Search for the cell housing the specified text and yield its (x, y) center coordinate. 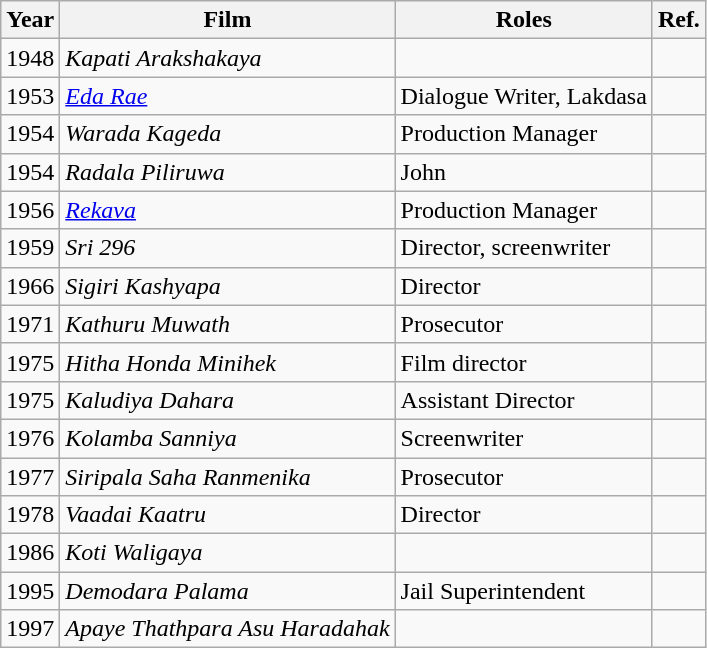
Film director (524, 362)
Kathuru Muwath (228, 324)
Director, screenwriter (524, 248)
1986 (30, 553)
Screenwriter (524, 438)
Film (228, 20)
John (524, 172)
1953 (30, 96)
1956 (30, 210)
Hitha Honda Minihek (228, 362)
Kapati Arakshakaya (228, 58)
Kaludiya Dahara (228, 400)
Ref. (678, 20)
Rekava (228, 210)
1995 (30, 591)
Jail Superintendent (524, 591)
Apaye Thathpara Asu Haradahak (228, 629)
Siripala Saha Ranmenika (228, 477)
Warada Kageda (228, 134)
1976 (30, 438)
Roles (524, 20)
1997 (30, 629)
Vaadai Kaatru (228, 515)
Year (30, 20)
Demodara Palama (228, 591)
Assistant Director (524, 400)
1971 (30, 324)
1966 (30, 286)
Sigiri Kashyapa (228, 286)
Koti Waligaya (228, 553)
1948 (30, 58)
Radala Piliruwa (228, 172)
1959 (30, 248)
Kolamba Sanniya (228, 438)
Sri 296 (228, 248)
Dialogue Writer, Lakdasa (524, 96)
1978 (30, 515)
1977 (30, 477)
Eda Rae (228, 96)
